Search for the cell housing the specified text and yield its (x, y) center coordinate. 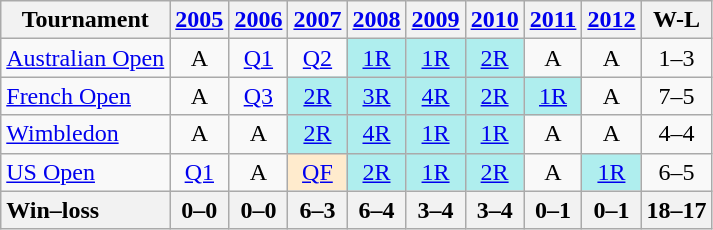
French Open (86, 96)
Wimbledon (86, 134)
6–5 (676, 172)
2012 (612, 20)
3R (376, 96)
1–3 (676, 58)
Q2 (318, 58)
Win–loss (86, 210)
4–4 (676, 134)
2008 (376, 20)
2009 (436, 20)
6–4 (376, 210)
18–17 (676, 210)
7–5 (676, 96)
2005 (200, 20)
2011 (553, 20)
2007 (318, 20)
Q3 (258, 96)
Tournament (86, 20)
6–3 (318, 210)
QF (318, 172)
Australian Open (86, 58)
US Open (86, 172)
2010 (494, 20)
W-L (676, 20)
2006 (258, 20)
